Scan for the cell matching the given text and deliver its [X, Y] coordinate at center. 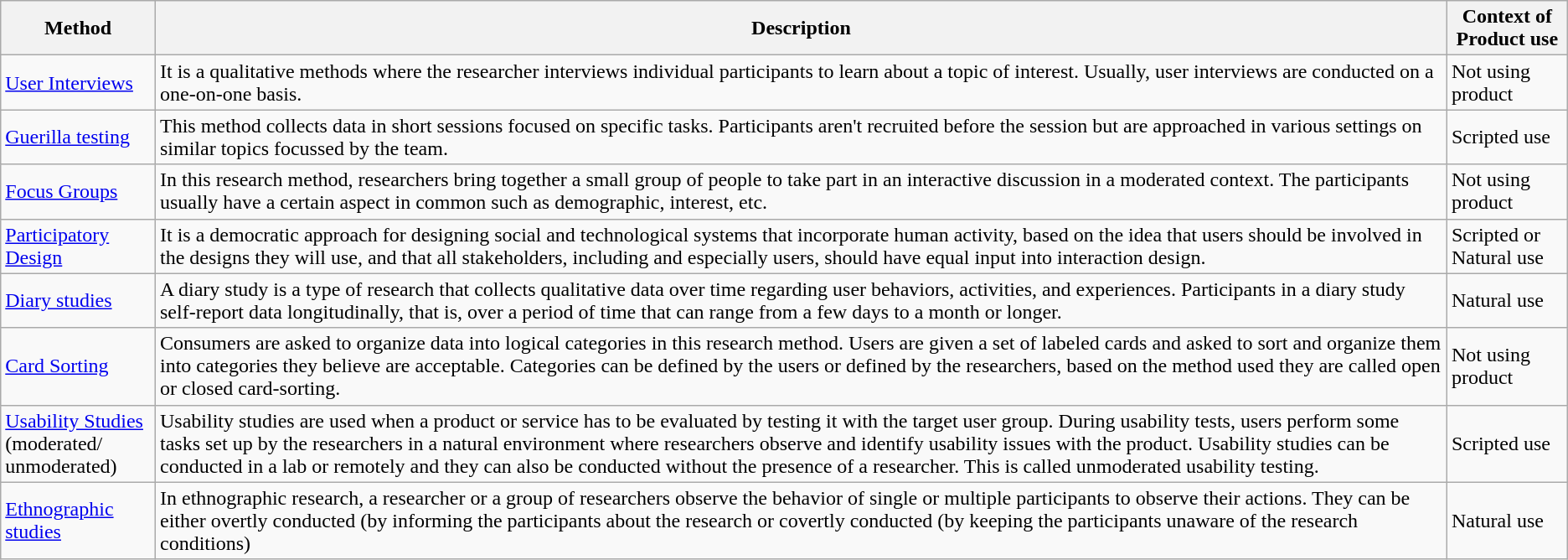
Scripted or Natural use [1507, 246]
Method [79, 29]
Description [801, 29]
Usability Studies(moderated/ unmoderated) [79, 443]
Participatory Design [79, 246]
Focus Groups [79, 191]
Context of Product use [1507, 29]
Guerilla testing [79, 137]
Diary studies [79, 300]
Card Sorting [79, 366]
User Interviews [79, 82]
Ethnographic studies [79, 521]
